Provide the [x, y] coordinate of the cell's center where the given text is located.  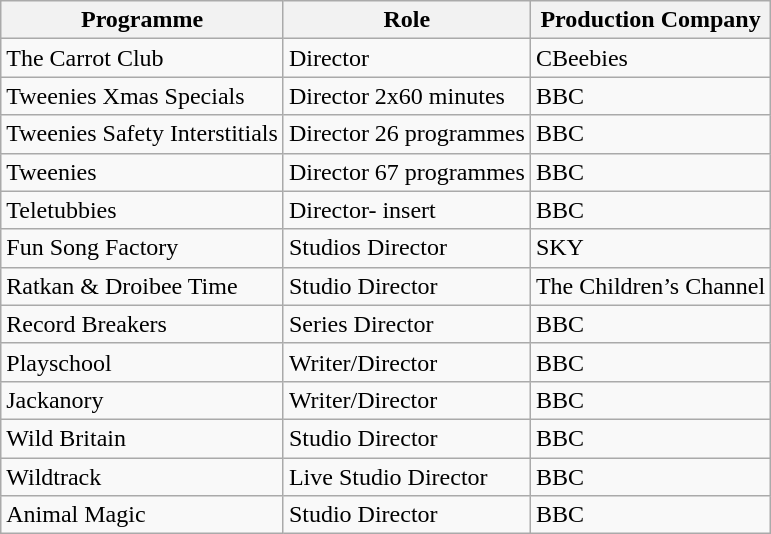
The Children’s Channel [650, 286]
Director 67 programmes [406, 172]
Director [406, 58]
Tweenies Safety Interstitials [142, 134]
Director 26 programmes [406, 134]
Record Breakers [142, 324]
Ratkan & Droibee Time [142, 286]
Wildtrack [142, 477]
Programme [142, 20]
Director 2x60 minutes [406, 96]
Teletubbies [142, 210]
Live Studio Director [406, 477]
Playschool [142, 362]
Director- insert [406, 210]
Tweenies Xmas Specials [142, 96]
CBeebies [650, 58]
Jackanory [142, 400]
Production Company [650, 20]
Wild Britain [142, 438]
Role [406, 20]
SKY [650, 248]
Tweenies [142, 172]
Series Director [406, 324]
Studios Director [406, 248]
Fun Song Factory [142, 248]
Animal Magic [142, 515]
The Carrot Club [142, 58]
